Return (X, Y) of the center of cell containing provided text 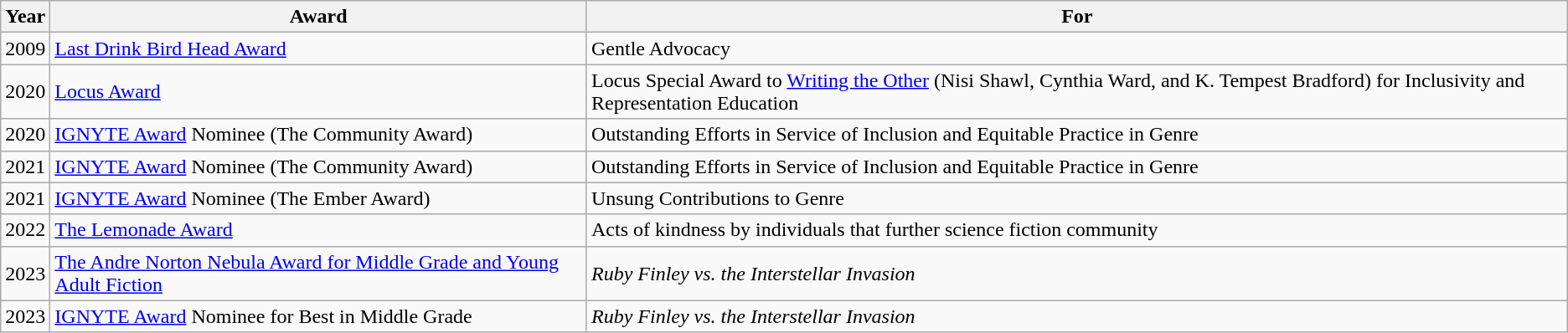
For (1077, 17)
The Lemonade Award (318, 230)
2009 (25, 49)
Year (25, 17)
Last Drink Bird Head Award (318, 49)
IGNYTE Award Nominee for Best in Middle Grade (318, 316)
Locus Special Award to Writing the Other (Nisi Shawl, Cynthia Ward, and K. Tempest Bradford) for Inclusivity and Representation Education (1077, 92)
Gentle Advocacy (1077, 49)
Unsung Contributions to Genre (1077, 198)
Locus Award (318, 92)
Award (318, 17)
IGNYTE Award Nominee (The Ember Award) (318, 198)
The Andre Norton Nebula Award for Middle Grade and Young Adult Fiction (318, 273)
Acts of kindness by individuals that further science fiction community (1077, 230)
2022 (25, 230)
